For the text-containing cell, return its midpoint in [X, Y] coordinate format. 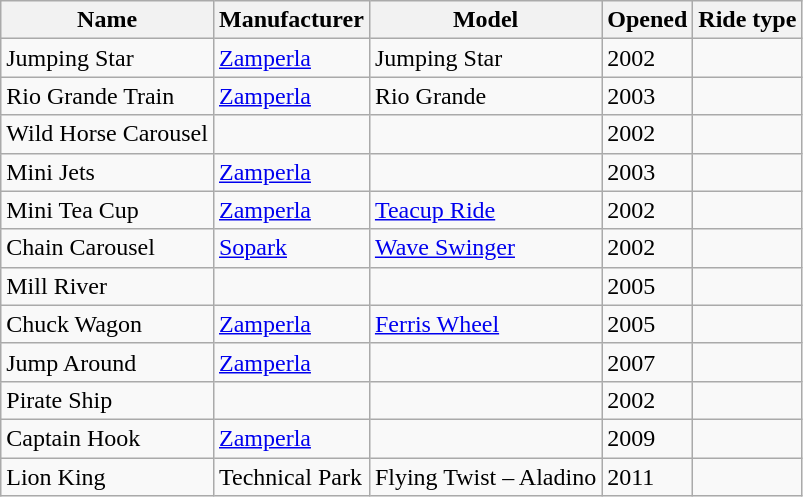
Manufacturer [291, 20]
Model [485, 20]
Opened [648, 20]
Rio Grande Train [108, 96]
Mini Jets [108, 172]
Chuck Wagon [108, 324]
Ride type [748, 20]
Flying Twist – Aladino [485, 477]
2007 [648, 362]
Chain Carousel [108, 248]
2009 [648, 438]
Lion King [108, 477]
Captain Hook [108, 438]
Mini Tea Cup [108, 210]
Technical Park [291, 477]
Ferris Wheel [485, 324]
Jump Around [108, 362]
Sopark [291, 248]
Teacup Ride [485, 210]
Wave Swinger [485, 248]
Wild Horse Carousel [108, 134]
Mill River [108, 286]
Rio Grande [485, 96]
Name [108, 20]
Pirate Ship [108, 400]
2011 [648, 477]
